Pinpoint the cell where the given text exists, returning its (X, Y) midpoint coordinate. 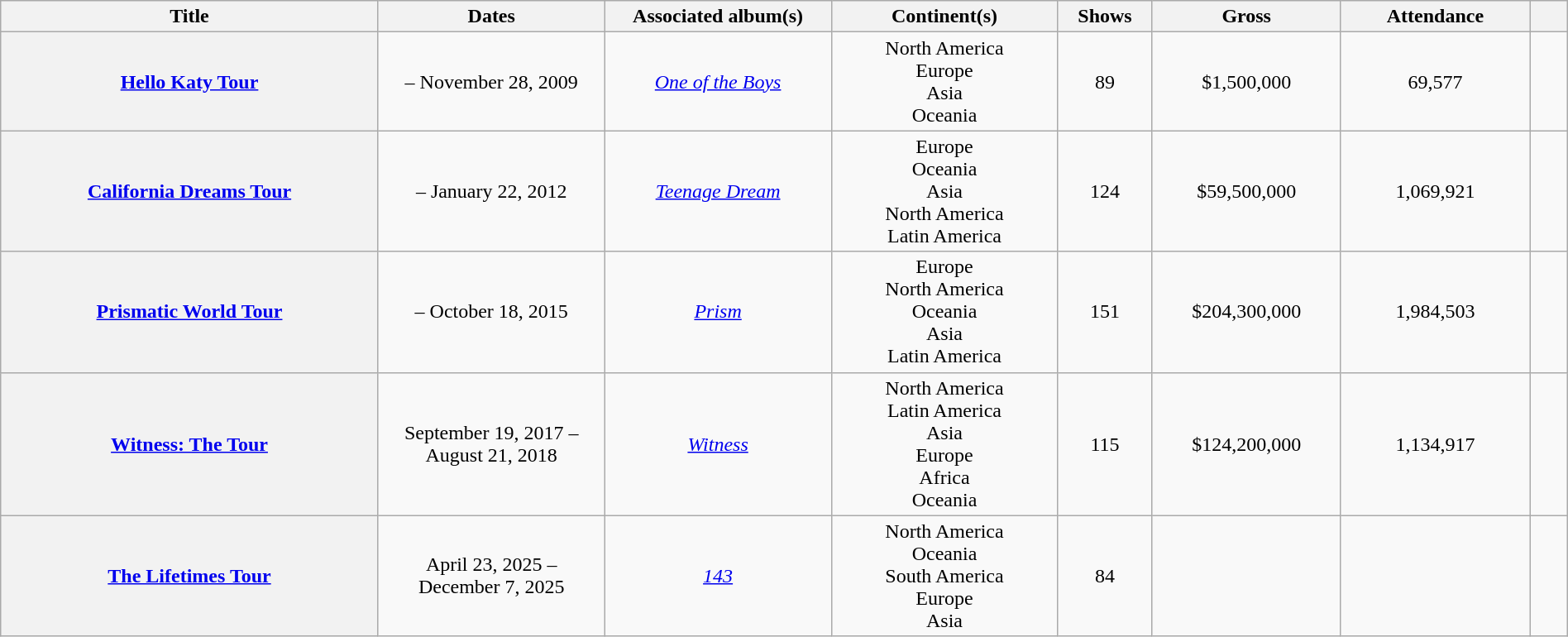
124 (1105, 191)
Hello Katy Tour (190, 81)
84 (1105, 576)
151 (1105, 312)
North AmericaLatin AmericaAsiaEuropeAfricaOceania (944, 443)
September 19, 2017 – August 21, 2018 (491, 443)
Gross (1246, 17)
115 (1105, 443)
One of the Boys (718, 81)
EuropeOceaniaAsiaNorth AmericaLatin America (944, 191)
$204,300,000 (1246, 312)
1,984,503 (1435, 312)
California Dreams Tour (190, 191)
Title (190, 17)
The Lifetimes Tour (190, 576)
143 (718, 576)
69,577 (1435, 81)
Prismatic World Tour (190, 312)
April 23, 2025 – December 7, 2025 (491, 576)
1,134,917 (1435, 443)
Dates (491, 17)
Shows (1105, 17)
$124,200,000 (1246, 443)
Witness (718, 443)
North AmericaOceaniaSouth AmericaEuropeAsia (944, 576)
EuropeNorth AmericaOceaniaAsiaLatin America (944, 312)
Prism (718, 312)
Teenage Dream (718, 191)
$1,500,000 (1246, 81)
1,069,921 (1435, 191)
$59,500,000 (1246, 191)
Witness: The Tour (190, 443)
– November 28, 2009 (491, 81)
89 (1105, 81)
Associated album(s) (718, 17)
– January 22, 2012 (491, 191)
– October 18, 2015 (491, 312)
Attendance (1435, 17)
Continent(s) (944, 17)
North AmericaEuropeAsiaOceania (944, 81)
